Capture the cell that displays the provided text and extract its [x, y] central coordinate. 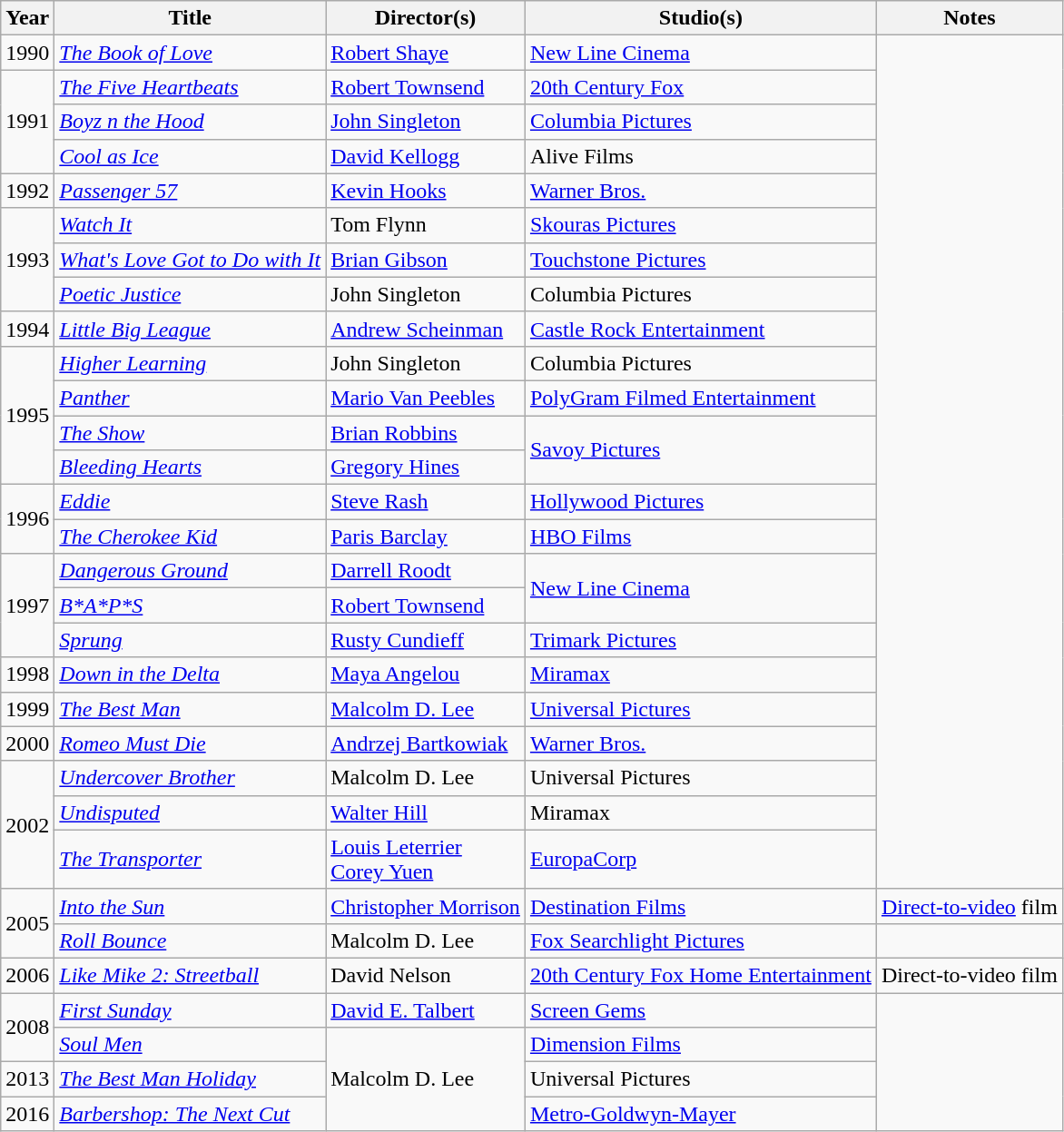
Brian Gibson [426, 260]
Like Mike 2: Streetball [191, 975]
Christopher Morrison [426, 906]
Panther [191, 398]
What's Love Got to Do with It [191, 260]
Into the Sun [191, 906]
EuropaCorp [701, 859]
Title [191, 18]
2016 [27, 1114]
Walter Hill [426, 812]
The Transporter [191, 859]
Alive Films [701, 156]
B*A*P*S [191, 605]
Dangerous Ground [191, 571]
1998 [27, 674]
1992 [27, 191]
1990 [27, 53]
Undercover Brother [191, 778]
The Five Heartbeats [191, 87]
Louis LeterrierCorey Yuen [426, 859]
Darrell Roodt [426, 571]
Steve Rash [426, 502]
The Best Man Holiday [191, 1079]
David E. Talbert [426, 1010]
First Sunday [191, 1010]
Sprung [191, 640]
Kevin Hooks [426, 191]
Barbershop: The Next Cut [191, 1114]
David Kellogg [426, 156]
20th Century Fox Home Entertainment [701, 975]
2006 [27, 975]
Higher Learning [191, 363]
20th Century Fox [701, 87]
Director(s) [426, 18]
Down in the Delta [191, 674]
Andrew Scheinman [426, 329]
1997 [27, 605]
1995 [27, 415]
Boyz n the Hood [191, 122]
Undisputed [191, 812]
David Nelson [426, 975]
1993 [27, 260]
1994 [27, 329]
Paris Barclay [426, 536]
Trimark Pictures [701, 640]
Destination Films [701, 906]
Rusty Cundieff [426, 640]
Poetic Justice [191, 294]
Cool as Ice [191, 156]
Hollywood Pictures [701, 502]
Maya Angelou [426, 674]
2000 [27, 743]
2008 [27, 1028]
Brian Robbins [426, 433]
Robert Shaye [426, 53]
Screen Gems [701, 1010]
HBO Films [701, 536]
Year [27, 18]
2005 [27, 923]
Tom Flynn [426, 225]
Romeo Must Die [191, 743]
Passenger 57 [191, 191]
Fox Searchlight Pictures [701, 940]
The Cherokee Kid [191, 536]
Gregory Hines [426, 468]
Roll Bounce [191, 940]
The Best Man [191, 709]
Watch It [191, 225]
Skouras Pictures [701, 225]
Metro-Goldwyn-Mayer [701, 1114]
Bleeding Hearts [191, 468]
Mario Van Peebles [426, 398]
Soul Men [191, 1045]
1991 [27, 122]
Savoy Pictures [701, 450]
The Book of Love [191, 53]
1996 [27, 519]
Dimension Films [701, 1045]
2002 [27, 824]
Castle Rock Entertainment [701, 329]
2013 [27, 1079]
The Show [191, 433]
1999 [27, 709]
Touchstone Pictures [701, 260]
Little Big League [191, 329]
Andrzej Bartkowiak [426, 743]
Studio(s) [701, 18]
Eddie [191, 502]
PolyGram Filmed Entertainment [701, 398]
Notes [970, 18]
